Capture the cell that displays the provided text and extract its [x, y] central coordinate. 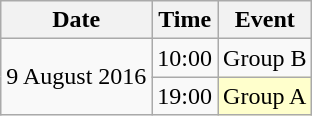
Time [185, 20]
Group B [265, 58]
Date [76, 20]
19:00 [185, 96]
10:00 [185, 58]
Event [265, 20]
9 August 2016 [76, 77]
Group A [265, 96]
